Detect which cell encompasses the target text, then output its [x, y] center coordinate. 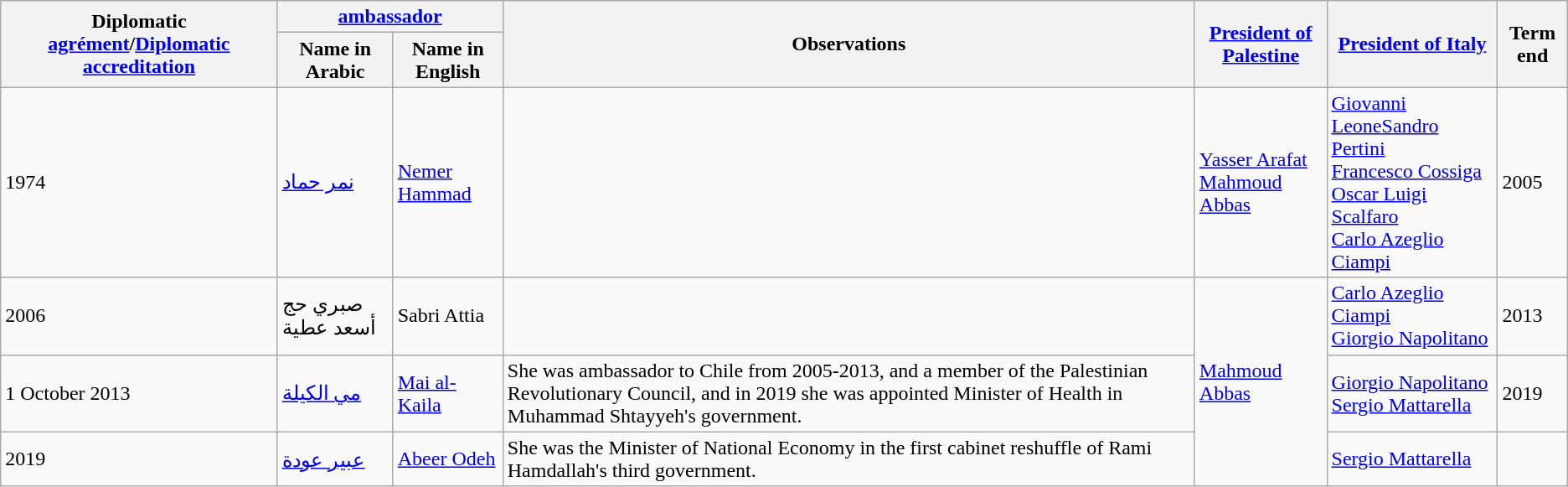
Giorgio NapolitanoSergio Mattarella [1412, 393]
Abeer Odeh [447, 459]
President of Italy [1412, 44]
نمر حماد [335, 183]
Mahmoud Abbas [1261, 382]
صبري حج أسعد عطية [335, 316]
Nemer Hammad [447, 183]
Observations [848, 44]
Giovanni LeoneSandro PertiniFrancesco CossigaOscar Luigi ScalfaroCarlo Azeglio Ciampi [1412, 183]
Mai al-Kaila [447, 393]
Sergio Mattarella [1412, 459]
Diplomatic agrément/Diplomatic accreditation [139, 44]
Term end [1533, 44]
Sabri Attia [447, 316]
1974 [139, 183]
2005 [1533, 183]
عبير عودة [335, 459]
She was the Minister of National Economy in the first cabinet reshuffle of Rami Hamdallah's third government. [848, 459]
Carlo Azeglio CiampiGiorgio Napolitano [1412, 316]
2006 [139, 316]
ambassador [390, 17]
Name in Arabic [335, 60]
مي الكيلة [335, 393]
President of Palestine [1261, 44]
2013 [1533, 316]
Name in English [447, 60]
Yasser ArafatMahmoud Abbas [1261, 183]
1 October 2013 [139, 393]
